Return [X, Y] of the center of cell containing provided text 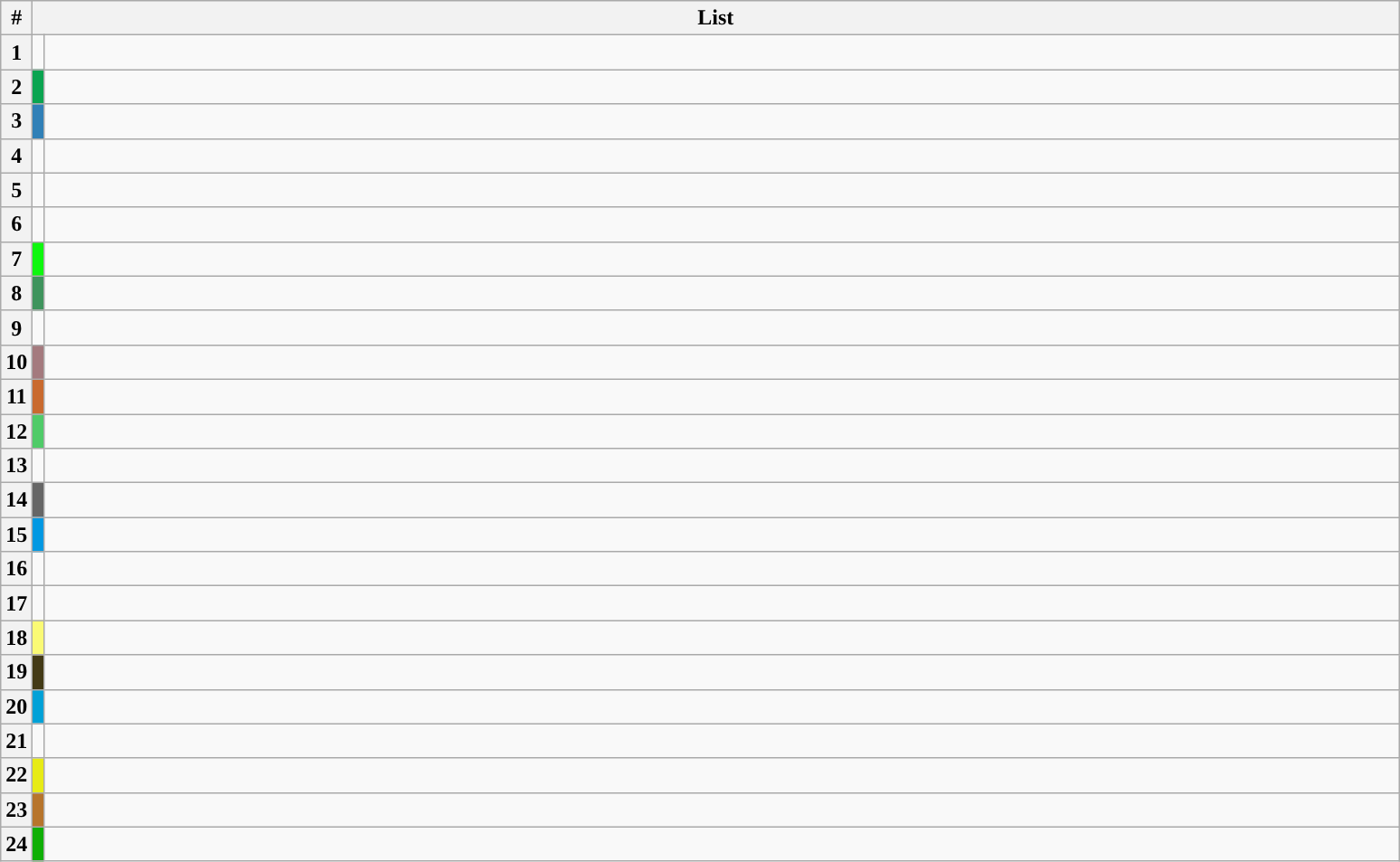
20 [16, 706]
List [716, 18]
14 [16, 500]
1 [16, 52]
24 [16, 844]
3 [16, 121]
11 [16, 396]
19 [16, 672]
2 [16, 87]
23 [16, 810]
10 [16, 362]
17 [16, 603]
13 [16, 466]
7 [16, 259]
# [16, 18]
6 [16, 224]
5 [16, 190]
8 [16, 293]
18 [16, 638]
15 [16, 535]
22 [16, 775]
12 [16, 431]
16 [16, 569]
4 [16, 156]
9 [16, 327]
21 [16, 741]
